Find where the given text appears and provide that cell's center as (X, Y) coordinate. 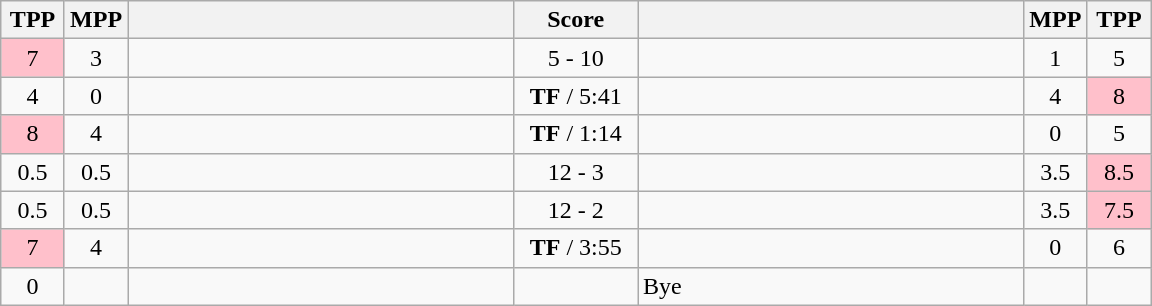
1 (1056, 58)
TF / 5:41 (576, 96)
8.5 (1119, 172)
Score (576, 20)
Bye (831, 286)
6 (1119, 248)
TF / 1:14 (576, 134)
TF / 3:55 (576, 248)
12 - 2 (576, 210)
12 - 3 (576, 172)
5 - 10 (576, 58)
7.5 (1119, 210)
3 (96, 58)
